Return the [x, y] coordinate for the center point of the cell that contains the specified text.  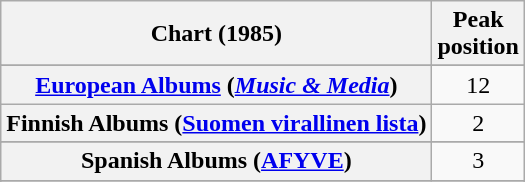
3 [478, 161]
Peakposition [478, 34]
12 [478, 85]
Finnish Albums (Suomen virallinen lista) [216, 123]
Spanish Albums (AFYVE) [216, 161]
2 [478, 123]
European Albums (Music & Media) [216, 85]
Chart (1985) [216, 34]
